Locate the cell with the specified text and output its [x, y] center coordinate. 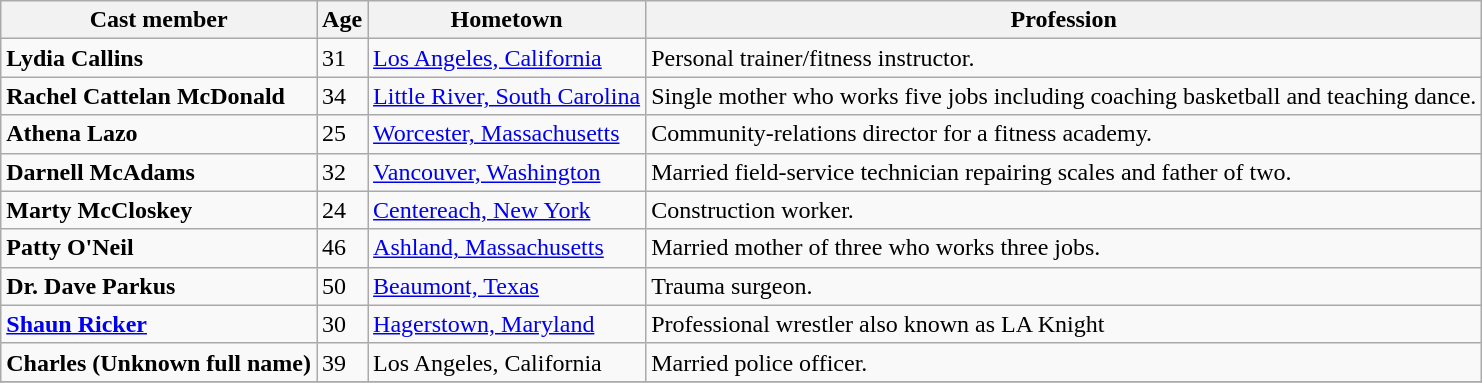
Construction worker. [1064, 210]
Married mother of three who works three jobs. [1064, 248]
24 [342, 210]
Cast member [159, 20]
Hometown [507, 20]
Community-relations director for a fitness academy. [1064, 134]
Trauma surgeon. [1064, 286]
Rachel Cattelan McDonald [159, 96]
Athena Lazo [159, 134]
Professional wrestler also known as LA Knight [1064, 324]
Married police officer. [1064, 362]
Beaumont, Texas [507, 286]
34 [342, 96]
31 [342, 58]
39 [342, 362]
Shaun Ricker [159, 324]
Married field-service technician repairing scales and father of two. [1064, 172]
50 [342, 286]
Patty O'Neil [159, 248]
Personal trainer/fitness instructor. [1064, 58]
25 [342, 134]
Single mother who works five jobs including coaching basketball and teaching dance. [1064, 96]
Hagerstown, Maryland [507, 324]
Centereach, New York [507, 210]
46 [342, 248]
Vancouver, Washington [507, 172]
32 [342, 172]
Marty McCloskey [159, 210]
Worcester, Massachusetts [507, 134]
Little River, South Carolina [507, 96]
Dr. Dave Parkus [159, 286]
Ashland, Massachusetts [507, 248]
Profession [1064, 20]
Age [342, 20]
Darnell McAdams [159, 172]
Charles (Unknown full name) [159, 362]
Lydia Callins [159, 58]
30 [342, 324]
